Provide the (x, y) coordinate of the cell's center where the given text is located.  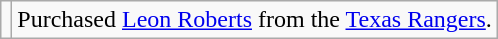
Purchased Leon Roberts from the Texas Rangers. (255, 20)
